Return the (x, y) coordinate for the center point of the cell that contains the specified text.  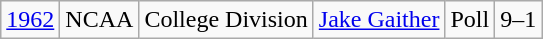
Poll (470, 20)
College Division (226, 20)
Jake Gaither (379, 20)
9–1 (518, 20)
1962 (30, 20)
NCAA (100, 20)
